Output the (x, y) coordinate of the center of the cell containing the given text.  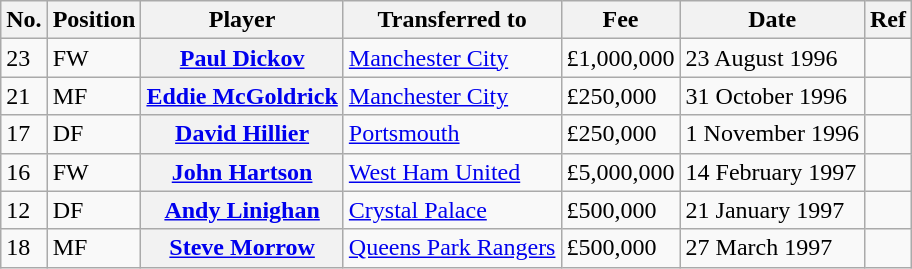
Portsmouth (452, 134)
Steve Morrow (242, 248)
Andy Linighan (242, 210)
Eddie McGoldrick (242, 96)
12 (24, 210)
21 (24, 96)
21 January 1997 (772, 210)
27 March 1997 (772, 248)
Transferred to (452, 20)
Crystal Palace (452, 210)
Position (94, 20)
1 November 1996 (772, 134)
31 October 1996 (772, 96)
Player (242, 20)
Queens Park Rangers (452, 248)
Date (772, 20)
14 February 1997 (772, 172)
23 August 1996 (772, 58)
Paul Dickov (242, 58)
£1,000,000 (620, 58)
Ref (888, 20)
No. (24, 20)
23 (24, 58)
West Ham United (452, 172)
17 (24, 134)
John Hartson (242, 172)
Fee (620, 20)
16 (24, 172)
David Hillier (242, 134)
18 (24, 248)
£5,000,000 (620, 172)
